From the cell containing the given text, extract its center point as (x, y) coordinate. 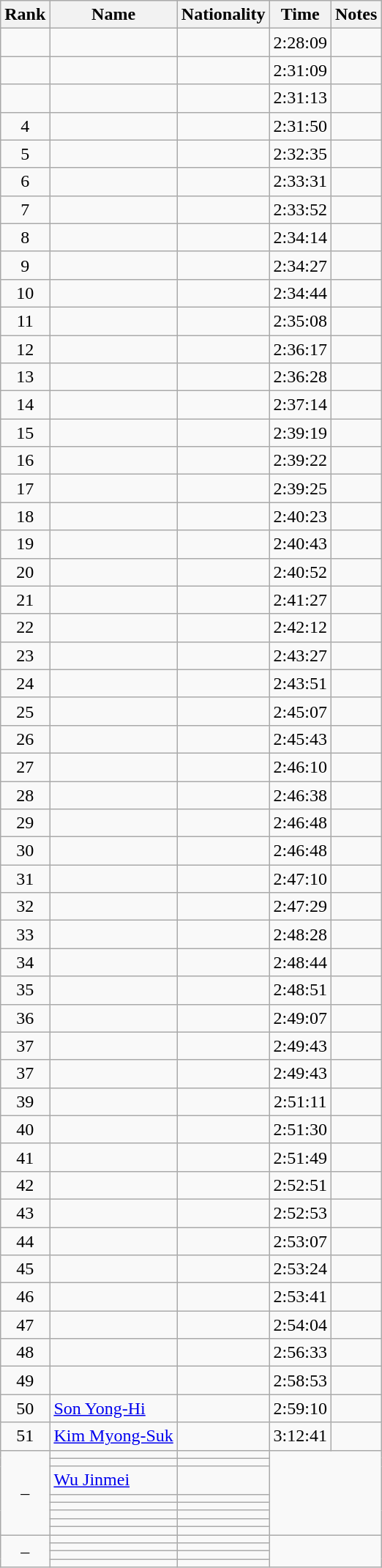
2:51:30 (300, 1129)
27 (25, 767)
14 (25, 405)
3:12:41 (300, 1436)
2:33:31 (300, 182)
30 (25, 851)
2:48:44 (300, 962)
Notes (356, 15)
34 (25, 962)
28 (25, 795)
33 (25, 935)
Nationality (223, 15)
2:52:51 (300, 1185)
31 (25, 879)
2:52:53 (300, 1213)
2:40:52 (300, 572)
29 (25, 823)
2:36:17 (300, 349)
4 (25, 126)
Wu Jinmei (113, 1480)
2:28:09 (300, 42)
Son Yong-Hi (113, 1408)
2:40:23 (300, 516)
2:39:19 (300, 433)
11 (25, 321)
2:45:07 (300, 711)
2:49:07 (300, 1018)
35 (25, 990)
9 (25, 265)
2:31:50 (300, 126)
23 (25, 655)
2:46:10 (300, 767)
20 (25, 572)
2:39:22 (300, 461)
17 (25, 488)
2:53:24 (300, 1269)
Rank (25, 15)
46 (25, 1297)
19 (25, 544)
2:54:04 (300, 1325)
48 (25, 1353)
2:59:10 (300, 1408)
2:48:51 (300, 990)
2:47:29 (300, 907)
32 (25, 907)
2:32:35 (300, 154)
Kim Myong-Suk (113, 1436)
2:45:43 (300, 739)
12 (25, 349)
5 (25, 154)
10 (25, 293)
25 (25, 711)
22 (25, 628)
50 (25, 1408)
2:53:07 (300, 1241)
2:42:12 (300, 628)
8 (25, 237)
2:41:27 (300, 600)
24 (25, 683)
16 (25, 461)
2:43:27 (300, 655)
6 (25, 182)
39 (25, 1101)
47 (25, 1325)
2:35:08 (300, 321)
2:31:13 (300, 98)
2:37:14 (300, 405)
2:58:53 (300, 1381)
2:47:10 (300, 879)
42 (25, 1185)
2:48:28 (300, 935)
2:39:25 (300, 488)
2:51:49 (300, 1157)
2:36:28 (300, 377)
40 (25, 1129)
41 (25, 1157)
15 (25, 433)
18 (25, 516)
2:51:11 (300, 1101)
21 (25, 600)
2:34:14 (300, 237)
Name (113, 15)
49 (25, 1381)
Time (300, 15)
2:31:09 (300, 70)
36 (25, 1018)
2:46:38 (300, 795)
45 (25, 1269)
2:34:27 (300, 265)
2:53:41 (300, 1297)
2:40:43 (300, 544)
51 (25, 1436)
2:33:52 (300, 209)
7 (25, 209)
2:34:44 (300, 293)
2:43:51 (300, 683)
43 (25, 1213)
13 (25, 377)
2:56:33 (300, 1353)
44 (25, 1241)
26 (25, 739)
